Pinpoint the cell where the given text exists, returning its (X, Y) midpoint coordinate. 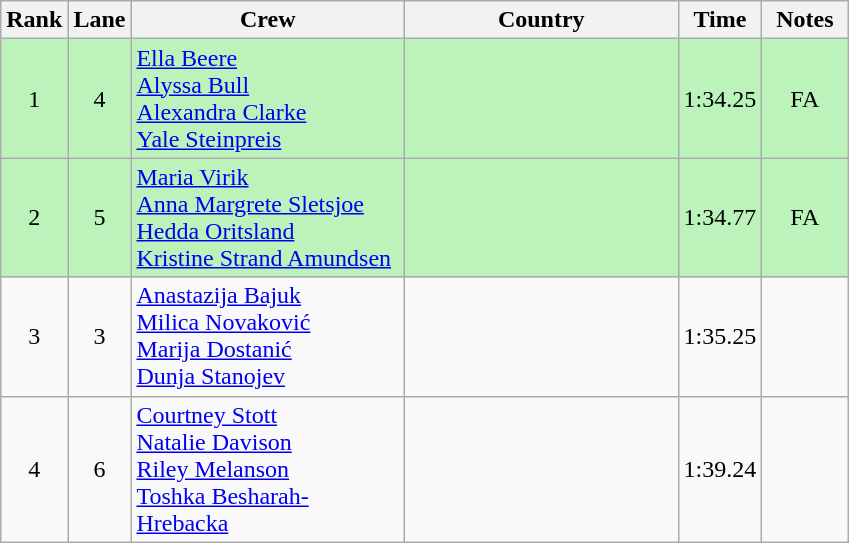
Time (720, 20)
Rank (34, 20)
Country (541, 20)
1:34.25 (720, 98)
Crew (268, 20)
Anastazija BajukMilica NovakovićMarija DostanićDunja Stanojev (268, 336)
Courtney StottNatalie DavisonRiley MelansonToshka Besharah-Hrebacka (268, 469)
5 (100, 218)
Ella BeereAlyssa BullAlexandra ClarkeYale Steinpreis (268, 98)
Maria VirikAnna Margrete SletsjoeHedda OritslandKristine Strand Amundsen (268, 218)
2 (34, 218)
1:35.25 (720, 336)
1:34.77 (720, 218)
1 (34, 98)
Lane (100, 20)
Notes (805, 20)
1:39.24 (720, 469)
6 (100, 469)
